Find where the given text appears and provide that cell's center as (x, y) coordinate. 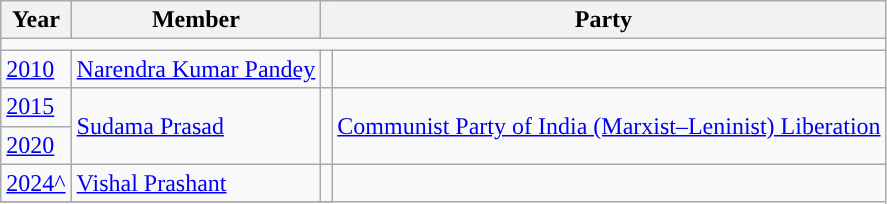
2024^ (36, 183)
2020 (36, 145)
2015 (36, 107)
Communist Party of India (Marxist–Leninist) Liberation (609, 126)
Member (196, 20)
Vishal Prashant (196, 183)
Narendra Kumar Pandey (196, 69)
Year (36, 20)
Party (604, 20)
2010 (36, 69)
Sudama Prasad (196, 126)
